Pinpoint the cell where the given text exists, returning its [x, y] midpoint coordinate. 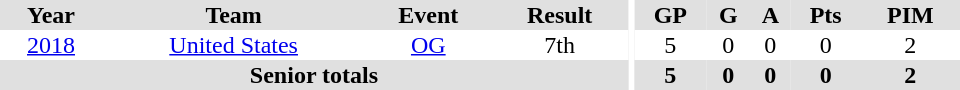
Pts [826, 15]
GP [670, 15]
7th [560, 45]
PIM [910, 15]
Event [428, 15]
OG [428, 45]
G [728, 15]
Team [234, 15]
2018 [51, 45]
Year [51, 15]
Result [560, 15]
Senior totals [314, 75]
United States [234, 45]
A [770, 15]
